Scan for the cell matching the given text and deliver its [x, y] coordinate at center. 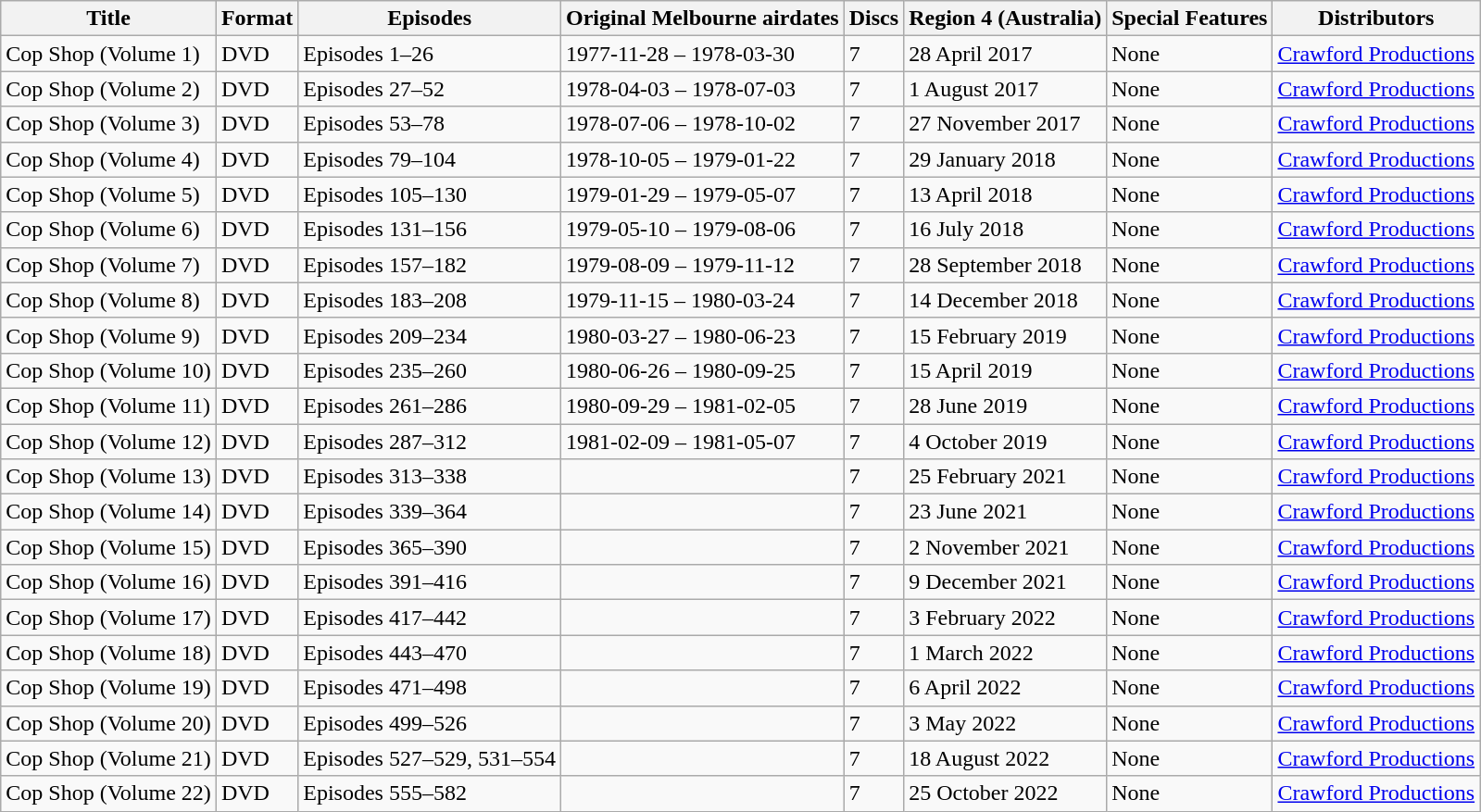
15 February 2019 [1006, 335]
1979-05-10 – 1979-08-06 [702, 230]
Cop Shop (Volume 4) [109, 159]
1 August 2017 [1006, 89]
1 March 2022 [1006, 653]
Cop Shop (Volume 2) [109, 89]
25 February 2021 [1006, 477]
3 February 2022 [1006, 618]
Cop Shop (Volume 18) [109, 653]
Title [109, 19]
28 June 2019 [1006, 406]
Cop Shop (Volume 16) [109, 582]
Cop Shop (Volume 12) [109, 442]
1981-02-09 – 1981-05-07 [702, 442]
1979-01-29 – 1979-05-07 [702, 194]
Episodes 313–338 [430, 477]
1980-03-27 – 1980-06-23 [702, 335]
Cop Shop (Volume 22) [109, 793]
Episodes 183–208 [430, 300]
Episodes 209–234 [430, 335]
Episodes 471–498 [430, 688]
3 May 2022 [1006, 723]
Episodes 157–182 [430, 265]
Cop Shop (Volume 6) [109, 230]
Region 4 (Australia) [1006, 19]
Cop Shop (Volume 20) [109, 723]
18 August 2022 [1006, 758]
Distributors [1376, 19]
Episodes 287–312 [430, 442]
Cop Shop (Volume 5) [109, 194]
Episodes 555–582 [430, 793]
27 November 2017 [1006, 124]
Episodes 27–52 [430, 89]
Episodes 105–130 [430, 194]
1980-06-26 – 1980-09-25 [702, 370]
Episodes 1–26 [430, 54]
Cop Shop (Volume 17) [109, 618]
Cop Shop (Volume 3) [109, 124]
Cop Shop (Volume 14) [109, 512]
Episodes 527–529, 531–554 [430, 758]
1978-10-05 – 1979-01-22 [702, 159]
Episodes 365–390 [430, 547]
Cop Shop (Volume 15) [109, 547]
Cop Shop (Volume 10) [109, 370]
16 July 2018 [1006, 230]
Cop Shop (Volume 19) [109, 688]
1979-11-15 – 1980-03-24 [702, 300]
1978-04-03 – 1978-07-03 [702, 89]
Original Melbourne airdates [702, 19]
29 January 2018 [1006, 159]
Episodes 79–104 [430, 159]
Special Features [1189, 19]
Cop Shop (Volume 21) [109, 758]
Episodes 499–526 [430, 723]
1979-08-09 – 1979-11-12 [702, 265]
Cop Shop (Volume 9) [109, 335]
1977-11-28 – 1978-03-30 [702, 54]
13 April 2018 [1006, 194]
2 November 2021 [1006, 547]
Episodes 53–78 [430, 124]
1980-09-29 – 1981-02-05 [702, 406]
25 October 2022 [1006, 793]
Cop Shop (Volume 13) [109, 477]
Cop Shop (Volume 11) [109, 406]
Episodes 261–286 [430, 406]
28 April 2017 [1006, 54]
Cop Shop (Volume 1) [109, 54]
Episodes 443–470 [430, 653]
4 October 2019 [1006, 442]
Episodes [430, 19]
6 April 2022 [1006, 688]
Format [257, 19]
15 April 2019 [1006, 370]
Cop Shop (Volume 7) [109, 265]
1978-07-06 – 1978-10-02 [702, 124]
Episodes 235–260 [430, 370]
Episodes 391–416 [430, 582]
23 June 2021 [1006, 512]
Cop Shop (Volume 8) [109, 300]
Episodes 339–364 [430, 512]
14 December 2018 [1006, 300]
28 September 2018 [1006, 265]
9 December 2021 [1006, 582]
Episodes 417–442 [430, 618]
Discs [873, 19]
Episodes 131–156 [430, 230]
